Detect which cell encompasses the target text, then output its [X, Y] center coordinate. 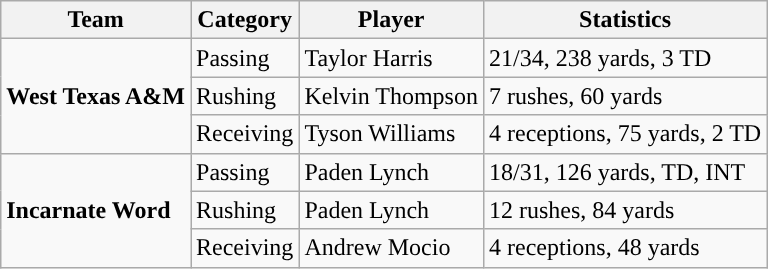
12 rushes, 84 yards [624, 210]
Incarnate Word [96, 210]
18/31, 126 yards, TD, INT [624, 172]
Category [244, 20]
Team [96, 20]
Andrew Mocio [392, 248]
Taylor Harris [392, 58]
21/34, 238 yards, 3 TD [624, 58]
Player [392, 20]
Statistics [624, 20]
West Texas A&M [96, 96]
4 receptions, 48 yards [624, 248]
4 receptions, 75 yards, 2 TD [624, 134]
Tyson Williams [392, 134]
Kelvin Thompson [392, 96]
7 rushes, 60 yards [624, 96]
